Capture the cell that displays the provided text and extract its (X, Y) central coordinate. 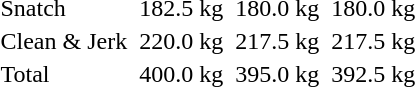
217.5 kg (278, 41)
220.0 kg (182, 41)
